Return (x, y) of the center of cell containing provided text 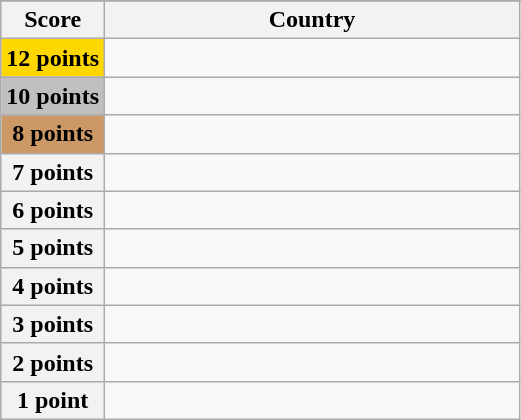
3 points (53, 324)
2 points (53, 362)
10 points (53, 96)
4 points (53, 286)
5 points (53, 248)
6 points (53, 210)
Score (53, 20)
8 points (53, 134)
1 point (53, 400)
Country (312, 20)
7 points (53, 172)
12 points (53, 58)
